Find where the given text appears and provide that cell's center as [X, Y] coordinate. 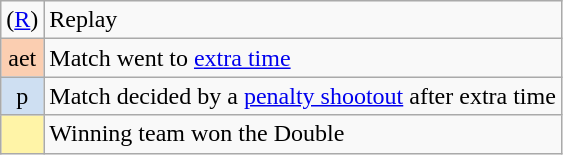
aet [22, 58]
(R) [22, 20]
Winning team won the Double [303, 134]
Match decided by a penalty shootout after extra time [303, 96]
p [22, 96]
Replay [303, 20]
Match went to extra time [303, 58]
